Return the (X, Y) coordinate for the center point of the cell that contains the specified text.  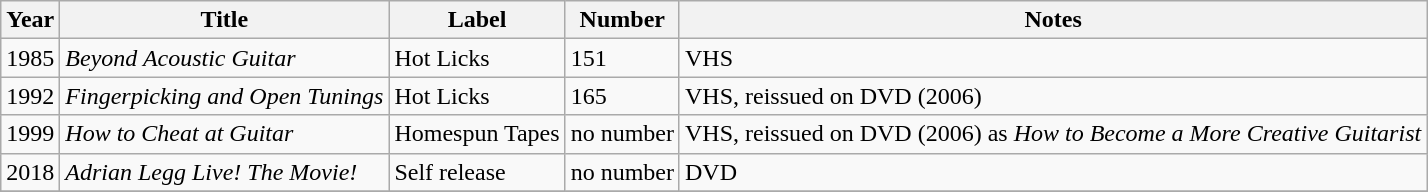
Beyond Acoustic Guitar (224, 58)
Fingerpicking and Open Tunings (224, 96)
165 (622, 96)
1992 (30, 96)
Year (30, 20)
VHS, reissued on DVD (2006) as How to Become a More Creative Guitarist (1052, 134)
Label (477, 20)
151 (622, 58)
VHS (1052, 58)
VHS, reissued on DVD (2006) (1052, 96)
Notes (1052, 20)
Homespun Tapes (477, 134)
How to Cheat at Guitar (224, 134)
Adrian Legg Live! The Movie! (224, 172)
1985 (30, 58)
Self release (477, 172)
Title (224, 20)
2018 (30, 172)
DVD (1052, 172)
Number (622, 20)
1999 (30, 134)
